Pinpoint the cell where the given text exists, returning its (x, y) midpoint coordinate. 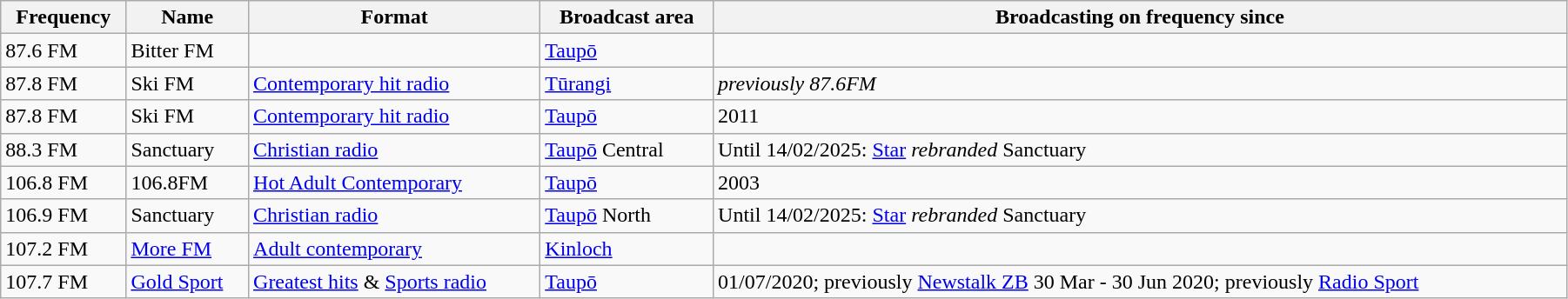
87.6 FM (64, 50)
previously 87.6FM (1140, 83)
Greatest hits & Sports radio (395, 282)
Frequency (64, 17)
88.3 FM (64, 149)
Broadcast area (627, 17)
Tūrangi (627, 83)
Taupō Central (627, 149)
106.8 FM (64, 183)
107.2 FM (64, 249)
106.9 FM (64, 216)
Adult contemporary (395, 249)
Name (188, 17)
2003 (1140, 183)
Broadcasting on frequency since (1140, 17)
Gold Sport (188, 282)
2011 (1140, 116)
More FM (188, 249)
01/07/2020; previously Newstalk ZB 30 Mar - 30 Jun 2020; previously Radio Sport (1140, 282)
Format (395, 17)
Taupō North (627, 216)
Hot Adult Contemporary (395, 183)
Bitter FM (188, 50)
106.8FM (188, 183)
107.7 FM (64, 282)
Kinloch (627, 249)
